Find where the given text appears and provide that cell's center as [x, y] coordinate. 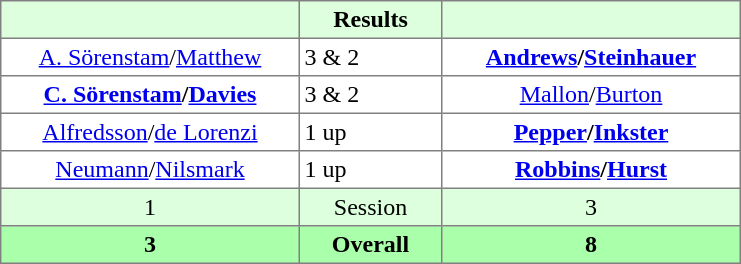
8 [591, 245]
Neumann/Nilsmark [150, 170]
Mallon/Burton [591, 95]
Overall [370, 245]
Robbins/Hurst [591, 170]
Results [370, 20]
C. Sörenstam/Davies [150, 95]
Alfredsson/de Lorenzi [150, 132]
Pepper/Inkster [591, 132]
Andrews/Steinhauer [591, 57]
1 [150, 207]
Session [370, 207]
A. Sörenstam/Matthew [150, 57]
